Identify which cell holds the provided text, then report its (X, Y) central coordinate. 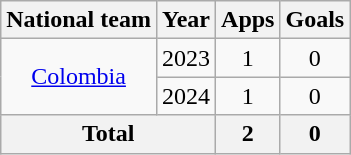
Colombia (79, 77)
Year (186, 20)
Goals (315, 20)
National team (79, 20)
2024 (186, 96)
2 (248, 134)
Total (108, 134)
2023 (186, 58)
Apps (248, 20)
